Pinpoint the cell where the given text exists, returning its (x, y) midpoint coordinate. 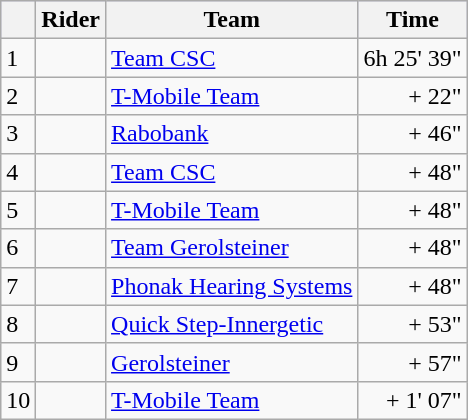
7 (18, 286)
4 (18, 172)
5 (18, 210)
3 (18, 134)
Team Gerolsteiner (232, 248)
9 (18, 362)
+ 22" (412, 96)
+ 57" (412, 362)
10 (18, 400)
+ 53" (412, 324)
Team (232, 20)
6h 25' 39" (412, 58)
8 (18, 324)
6 (18, 248)
Time (412, 20)
Gerolsteiner (232, 362)
Rider (71, 20)
+ 46" (412, 134)
Quick Step-Innergetic (232, 324)
2 (18, 96)
Phonak Hearing Systems (232, 286)
+ 1' 07" (412, 400)
1 (18, 58)
Rabobank (232, 134)
